Determine the [x, y] coordinate at the center of the cell enclosing the given text.  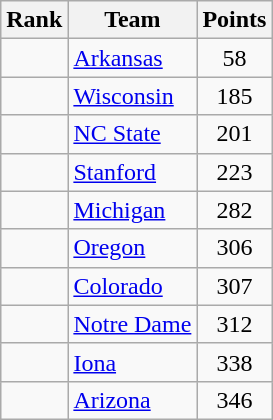
282 [234, 210]
Points [234, 20]
58 [234, 58]
Notre Dame [132, 324]
Arkansas [132, 58]
201 [234, 134]
Rank [34, 20]
338 [234, 362]
312 [234, 324]
Wisconsin [132, 96]
Colorado [132, 286]
306 [234, 248]
223 [234, 172]
Stanford [132, 172]
Team [132, 20]
Iona [132, 362]
Arizona [132, 400]
307 [234, 286]
346 [234, 400]
185 [234, 96]
NC State [132, 134]
Oregon [132, 248]
Michigan [132, 210]
